Identify which cell holds the provided text, then report its [X, Y] central coordinate. 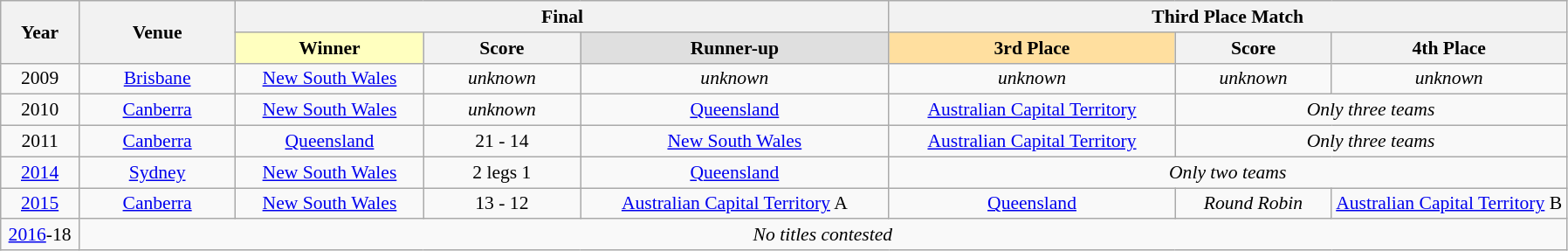
4th Place [1449, 48]
Australian Capital Territory B [1449, 204]
2014 [40, 172]
3rd Place [1032, 48]
Sydney [157, 172]
2016-18 [40, 235]
No titles contested [822, 235]
Third Place Match [1228, 17]
Runner-up [735, 48]
21 - 14 [501, 142]
Round Robin [1254, 204]
Winner [330, 48]
Year [40, 31]
2 legs 1 [501, 172]
13 - 12 [501, 204]
Brisbane [157, 79]
2015 [40, 204]
2010 [40, 110]
Venue [157, 31]
Australian Capital Territory A [735, 204]
Only two teams [1228, 172]
2011 [40, 142]
2009 [40, 79]
Final [562, 17]
